Return (x, y) of the center of cell containing provided text 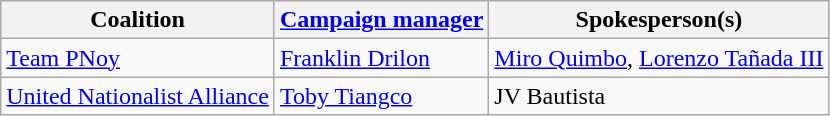
Campaign manager (381, 20)
Miro Quimbo, Lorenzo Tañada III (659, 58)
Team PNoy (138, 58)
Toby Tiangco (381, 96)
United Nationalist Alliance (138, 96)
Spokesperson(s) (659, 20)
JV Bautista (659, 96)
Franklin Drilon (381, 58)
Coalition (138, 20)
